Detect which cell encompasses the target text, then output its [X, Y] center coordinate. 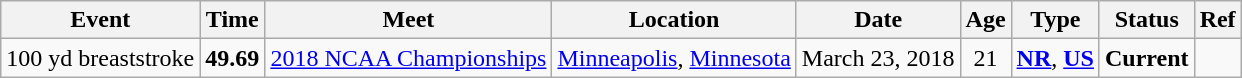
Date [878, 20]
Time [232, 20]
NR, US [1055, 58]
Current [1146, 58]
Meet [408, 20]
2018 NCAA Championships [408, 58]
21 [986, 58]
Minneapolis, Minnesota [674, 58]
Event [100, 20]
Type [1055, 20]
Location [674, 20]
Ref [1218, 20]
49.69 [232, 58]
Age [986, 20]
March 23, 2018 [878, 58]
Status [1146, 20]
100 yd breaststroke [100, 58]
